Output the (x, y) coordinate of the center of the cell containing the given text.  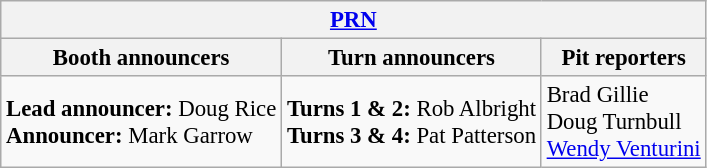
Lead announcer: Doug RiceAnnouncer: Mark Garrow (142, 122)
Turn announcers (412, 58)
Booth announcers (142, 58)
Brad GillieDoug TurnbullWendy Venturini (624, 122)
PRN (354, 20)
Turns 1 & 2: Rob AlbrightTurns 3 & 4: Pat Patterson (412, 122)
Pit reporters (624, 58)
